For the text-containing cell, return its midpoint in [x, y] coordinate format. 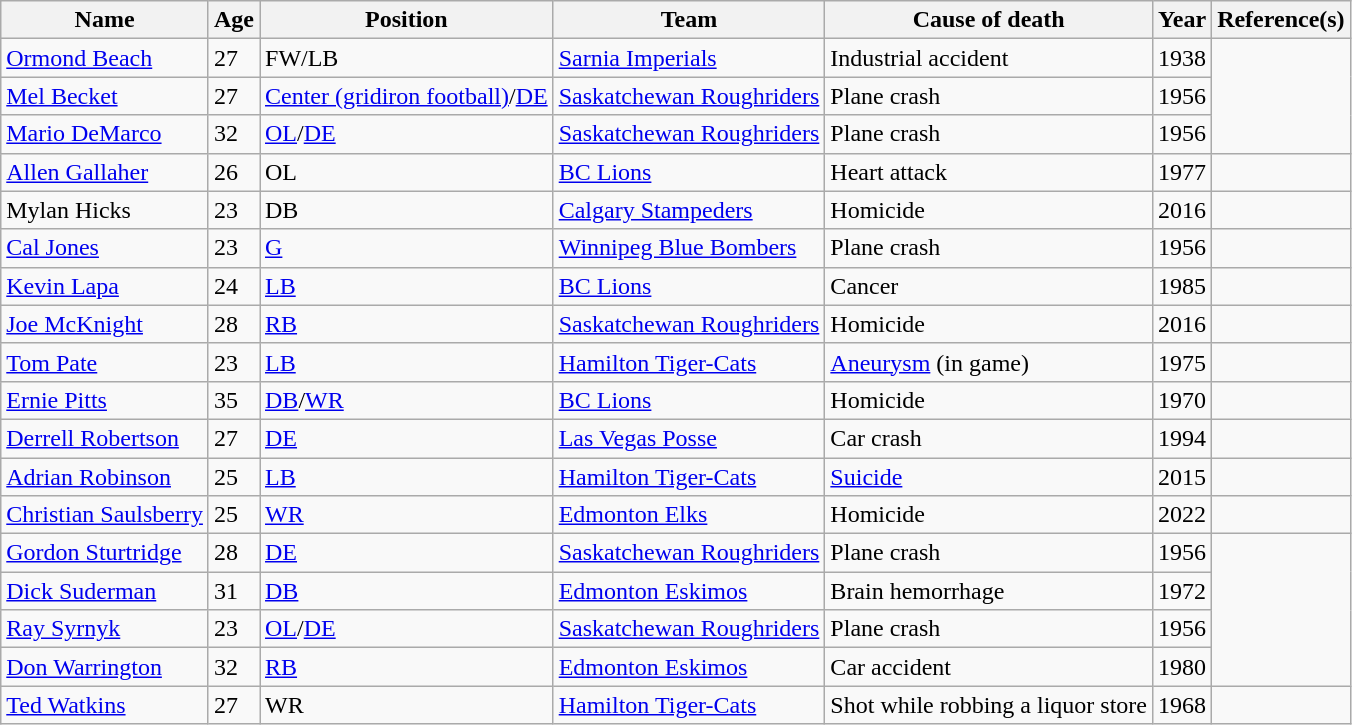
Industrial accident [989, 58]
DB/WR [407, 400]
Derrell Robertson [105, 438]
Aneurysm (in game) [989, 362]
Calgary Stampeders [689, 210]
Age [234, 20]
1938 [1182, 58]
Shot while robbing a liquor store [989, 705]
Cancer [989, 286]
Team [689, 20]
1968 [1182, 705]
FW/LB [407, 58]
Kevin Lapa [105, 286]
Ormond Beach [105, 58]
1977 [1182, 172]
Heart attack [989, 172]
Dick Suderman [105, 591]
1972 [1182, 591]
1980 [1182, 667]
Winnipeg Blue Bombers [689, 248]
Name [105, 20]
Tom Pate [105, 362]
Ray Syrnyk [105, 629]
2015 [1182, 477]
Allen Gallaher [105, 172]
OL [407, 172]
1994 [1182, 438]
35 [234, 400]
31 [234, 591]
G [407, 248]
Edmonton Elks [689, 515]
1970 [1182, 400]
Mario DeMarco [105, 134]
Las Vegas Posse [689, 438]
Joe McKnight [105, 324]
Adrian Robinson [105, 477]
Year [1182, 20]
2022 [1182, 515]
1985 [1182, 286]
Cause of death [989, 20]
Car accident [989, 667]
26 [234, 172]
Mel Becket [105, 96]
Cal Jones [105, 248]
Center (gridiron football)/DE [407, 96]
Mylan Hicks [105, 210]
Car crash [989, 438]
Position [407, 20]
Sarnia Imperials [689, 58]
Ernie Pitts [105, 400]
Gordon Sturtridge [105, 553]
Brain hemorrhage [989, 591]
Don Warrington [105, 667]
Christian Saulsberry [105, 515]
Suicide [989, 477]
Reference(s) [1282, 20]
Ted Watkins [105, 705]
1975 [1182, 362]
24 [234, 286]
